Capture the cell that displays the provided text and extract its [x, y] central coordinate. 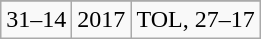
2017 [102, 20]
31–14 [36, 20]
TOL, 27–17 [196, 20]
